Scan for the cell matching the given text and deliver its (x, y) coordinate at center. 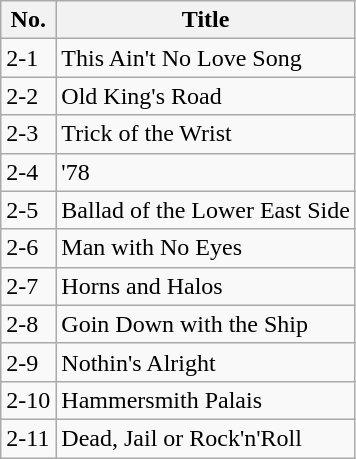
Dead, Jail or Rock'n'Roll (206, 438)
No. (28, 20)
2-5 (28, 210)
'78 (206, 172)
2-2 (28, 96)
Ballad of the Lower East Side (206, 210)
Old King's Road (206, 96)
2-3 (28, 134)
Man with No Eyes (206, 248)
Trick of the Wrist (206, 134)
This Ain't No Love Song (206, 58)
Horns and Halos (206, 286)
2-11 (28, 438)
2-9 (28, 362)
2-4 (28, 172)
Hammersmith Palais (206, 400)
2-1 (28, 58)
Goin Down with the Ship (206, 324)
2-7 (28, 286)
2-10 (28, 400)
Nothin's Alright (206, 362)
2-6 (28, 248)
Title (206, 20)
2-8 (28, 324)
